Find where the given text appears and provide that cell's center as [X, Y] coordinate. 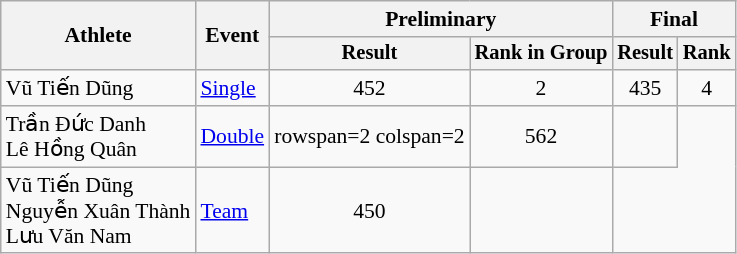
Athlete [98, 36]
Preliminary [440, 19]
rowspan=2 colspan=2 [370, 136]
450 [370, 210]
Vũ Tiến Dũng [98, 88]
Double [232, 136]
Final [674, 19]
2 [542, 88]
Event [232, 36]
452 [370, 88]
562 [542, 136]
4 [707, 88]
Vũ Tiến DũngNguyễn Xuân ThànhLưu Văn Nam [98, 210]
Rank in Group [542, 54]
Team [232, 210]
Trần Đức DanhLê Hồng Quân [98, 136]
Single [232, 88]
435 [645, 88]
Rank [707, 54]
